From the cell containing the given text, extract its center point as [x, y] coordinate. 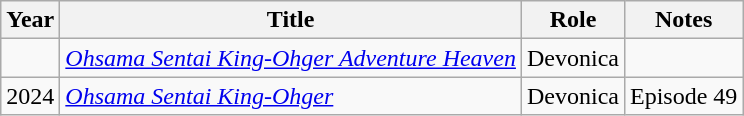
2024 [30, 96]
Year [30, 20]
Notes [683, 20]
Title [291, 20]
Role [572, 20]
Ohsama Sentai King-Ohger [291, 96]
Episode 49 [683, 96]
Ohsama Sentai King-Ohger Adventure Heaven [291, 58]
